Provide the (X, Y) coordinate of the cell's center where the given text is located.  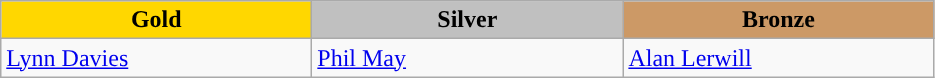
Bronze (778, 20)
Phil May (468, 58)
Alan Lerwill (778, 58)
Lynn Davies (156, 58)
Silver (468, 20)
Gold (156, 20)
